Determine the [x, y] coordinate at the center of the cell enclosing the given text.  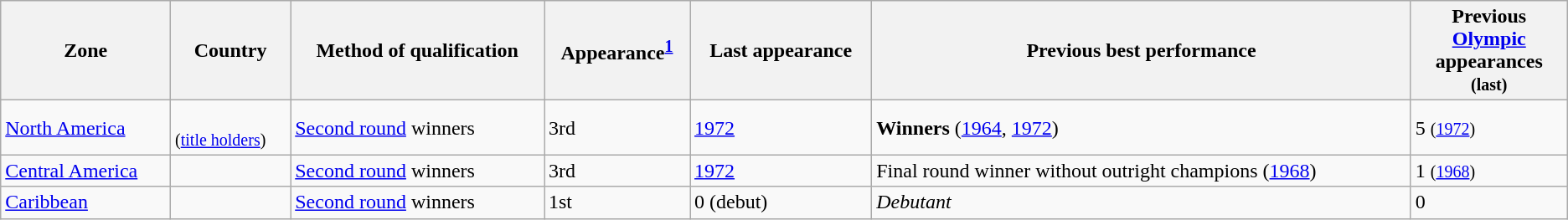
Debutant [1142, 202]
Final round winner without outright champions (1968) [1142, 171]
Previous best performance [1142, 50]
(title holders) [231, 127]
Previous Olympic appearances(last) [1489, 50]
5 (1972) [1489, 127]
Central America [85, 171]
Winners (1964, 1972) [1142, 127]
Last appearance [781, 50]
0 (debut) [781, 202]
0 [1489, 202]
Method of qualification [417, 50]
Country [231, 50]
North America [85, 127]
1st [617, 202]
Zone [85, 50]
1 (1968) [1489, 171]
Caribbean [85, 202]
Appearance1 [617, 50]
